Pinpoint the cell where the given text exists, returning its (x, y) midpoint coordinate. 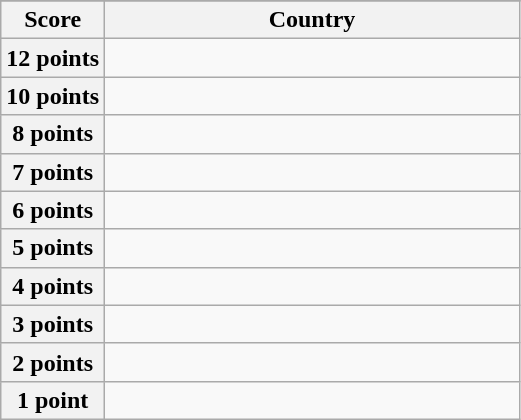
7 points (53, 172)
3 points (53, 324)
Score (53, 20)
12 points (53, 58)
10 points (53, 96)
2 points (53, 362)
4 points (53, 286)
5 points (53, 248)
1 point (53, 400)
6 points (53, 210)
8 points (53, 134)
Country (312, 20)
